From the cell containing the given text, extract its center point as (x, y) coordinate. 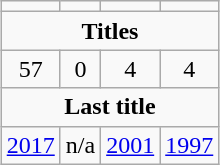
Titles (110, 31)
1997 (190, 145)
2017 (30, 145)
Last title (110, 107)
n/a (80, 145)
0 (80, 69)
57 (30, 69)
2001 (130, 145)
